Scan for the cell matching the given text and deliver its [x, y] coordinate at center. 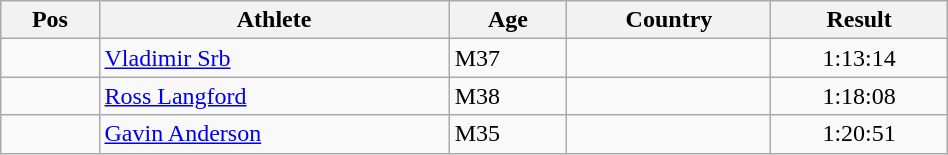
Athlete [274, 20]
Ross Langford [274, 96]
M38 [508, 96]
M35 [508, 134]
Age [508, 20]
Result [859, 20]
M37 [508, 58]
Country [669, 20]
Pos [50, 20]
Gavin Anderson [274, 134]
1:20:51 [859, 134]
Vladimir Srb [274, 58]
1:18:08 [859, 96]
1:13:14 [859, 58]
